Identify which cell holds the provided text, then report its (x, y) central coordinate. 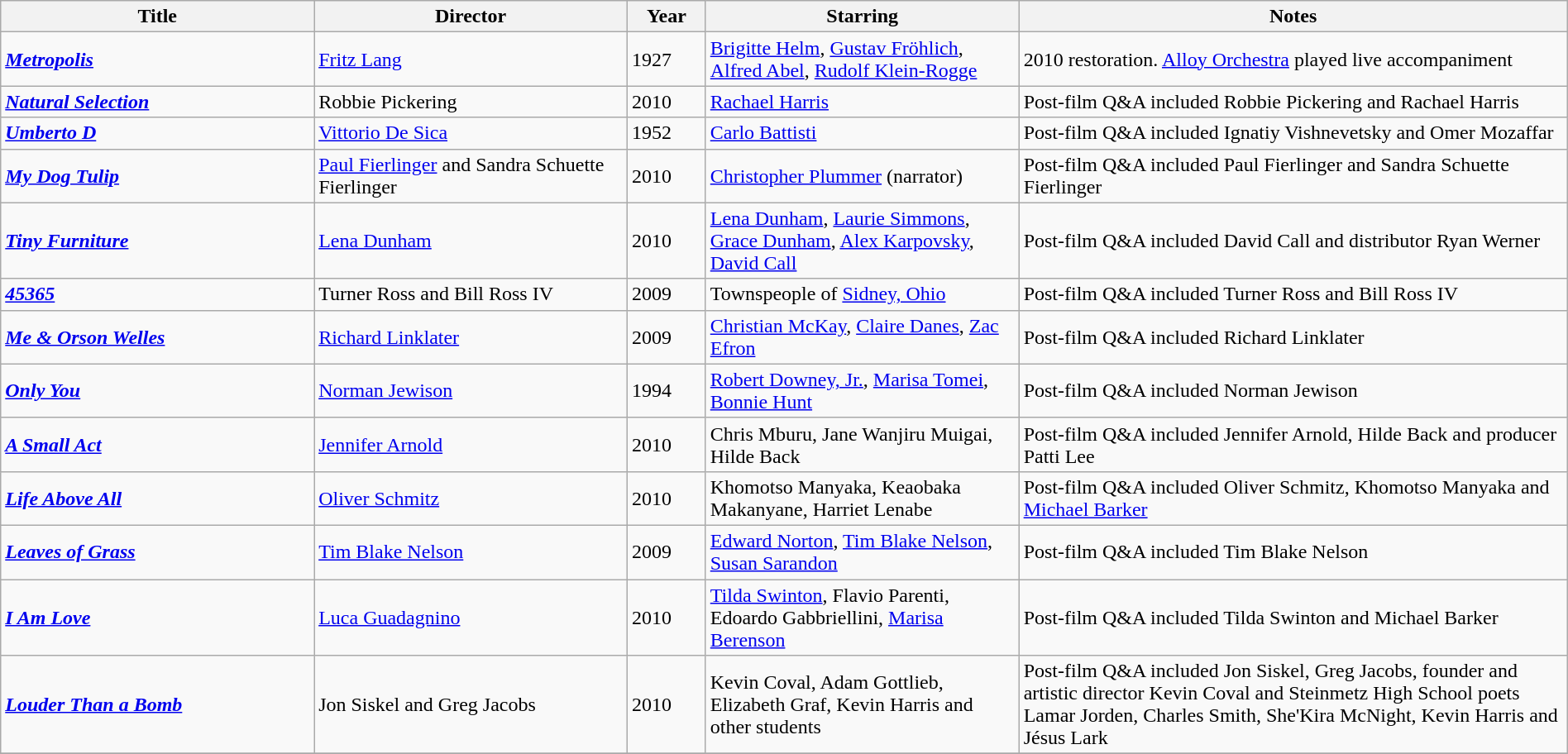
Post-film Q&A included Oliver Schmitz, Khomotso Manyaka and Michael Barker (1293, 498)
Fritz Lang (471, 60)
1927 (667, 60)
Lena Dunham (471, 241)
Post-film Q&A included Tim Blake Nelson (1293, 552)
Starring (862, 17)
Khomotso Manyaka, Keaobaka Makanyane, Harriet Lenabe (862, 498)
Life Above All (157, 498)
I Am Love (157, 617)
Tim Blake Nelson (471, 552)
Brigitte Helm, Gustav Fröhlich, Alfred Abel, Rudolf Klein-Rogge (862, 60)
Chris Mburu, Jane Wanjiru Muigai, Hilde Back (862, 445)
A Small Act (157, 445)
Umberto D (157, 133)
Natural Selection (157, 102)
Post-film Q&A included Ignatiy Vishnevetsky and Omer Mozaffar (1293, 133)
1994 (667, 390)
Norman Jewison (471, 390)
Christopher Plummer (narrator) (862, 175)
Me & Orson Welles (157, 337)
Robbie Pickering (471, 102)
Robert Downey, Jr., Marisa Tomei, Bonnie Hunt (862, 390)
Post-film Q&A included Tilda Swinton and Michael Barker (1293, 617)
Vittorio De Sica (471, 133)
My Dog Tulip (157, 175)
Paul Fierlinger and Sandra Schuette Fierlinger (471, 175)
Tilda Swinton, Flavio Parenti, Edoardo Gabbriellini, Marisa Berenson (862, 617)
Leaves of Grass (157, 552)
Post-film Q&A included Richard Linklater (1293, 337)
Post-film Q&A included David Call and distributor Ryan Werner (1293, 241)
Post-film Q&A included Jennifer Arnold, Hilde Back and producer Patti Lee (1293, 445)
Notes (1293, 17)
Kevin Coval, Adam Gottlieb, Elizabeth Graf, Kevin Harris and other students (862, 704)
2010 restoration. Alloy Orchestra played live accompaniment (1293, 60)
Post-film Q&A included Norman Jewison (1293, 390)
Townspeople of Sidney, Ohio (862, 294)
Only You (157, 390)
Year (667, 17)
Richard Linklater (471, 337)
Christian McKay, Claire Danes, Zac Efron (862, 337)
Oliver Schmitz (471, 498)
Carlo Battisti (862, 133)
Jennifer Arnold (471, 445)
Post-film Q&A included Turner Ross and Bill Ross IV (1293, 294)
Lena Dunham, Laurie Simmons, Grace Dunham, Alex Karpovsky, David Call (862, 241)
Rachael Harris (862, 102)
1952 (667, 133)
Jon Siskel and Greg Jacobs (471, 704)
Luca Guadagnino (471, 617)
Post-film Q&A included Paul Fierlinger and Sandra Schuette Fierlinger (1293, 175)
Edward Norton, Tim Blake Nelson, Susan Sarandon (862, 552)
Tiny Furniture (157, 241)
Title (157, 17)
Director (471, 17)
Louder Than a Bomb (157, 704)
Turner Ross and Bill Ross IV (471, 294)
45365 (157, 294)
Metropolis (157, 60)
Post-film Q&A included Robbie Pickering and Rachael Harris (1293, 102)
